Capture the cell that displays the provided text and extract its (x, y) central coordinate. 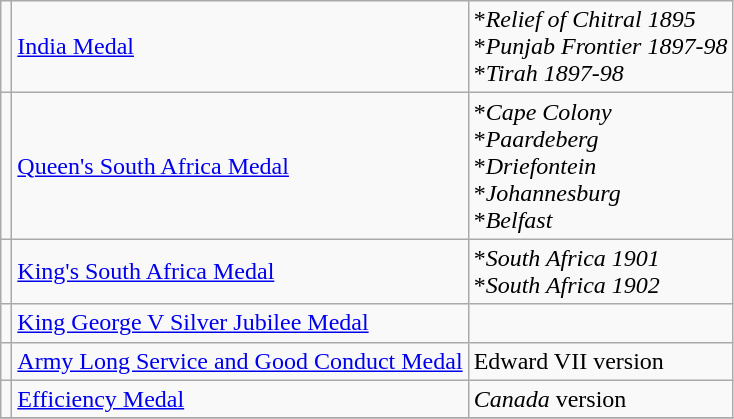
Edward VII version (600, 361)
*Cape Colony*Paardeberg*Driefontein*Johannesburg*Belfast (600, 166)
*South Africa 1901*South Africa 1902 (600, 272)
King George V Silver Jubilee Medal (240, 323)
Canada version (600, 399)
India Medal (240, 47)
*Relief of Chitral 1895*Punjab Frontier 1897-98*Tirah 1897-98 (600, 47)
King's South Africa Medal (240, 272)
Queen's South Africa Medal (240, 166)
Army Long Service and Good Conduct Medal (240, 361)
Efficiency Medal (240, 399)
